Identify which cell holds the provided text, then report its (X, Y) central coordinate. 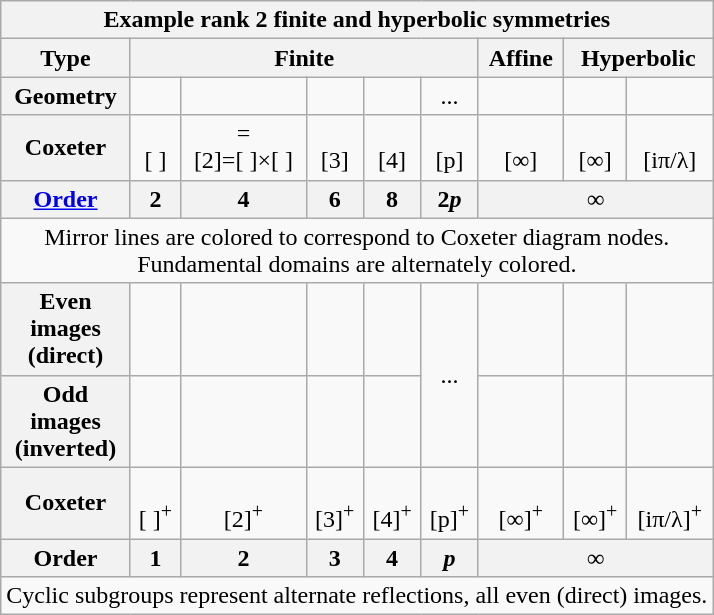
8 (392, 199)
p (450, 558)
6 (334, 199)
[ ] (155, 148)
[3] (334, 148)
= [2]=[ ]×[ ] (244, 148)
Affine (520, 58)
[2]+ (244, 503)
Mirror lines are colored to correspond to Coxeter diagram nodes.Fundamental domains are alternately colored. (357, 250)
Finite (304, 58)
Hyperbolic (638, 58)
[4] (392, 148)
Example rank 2 finite and hyperbolic symmetries (357, 20)
3 (334, 558)
1 (155, 558)
[3]+ (334, 503)
[p]+ (450, 503)
[4]+ (392, 503)
2p (450, 199)
[iπ/λ] (670, 148)
[iπ/λ]+ (670, 503)
Evenimages(direct) (66, 329)
[p] (450, 148)
Type (66, 58)
Geometry (66, 96)
Oddimages(inverted) (66, 421)
Cyclic subgroups represent alternate reflections, all even (direct) images. (357, 596)
[ ]+ (155, 503)
